Return (x, y) of the center of cell containing provided text 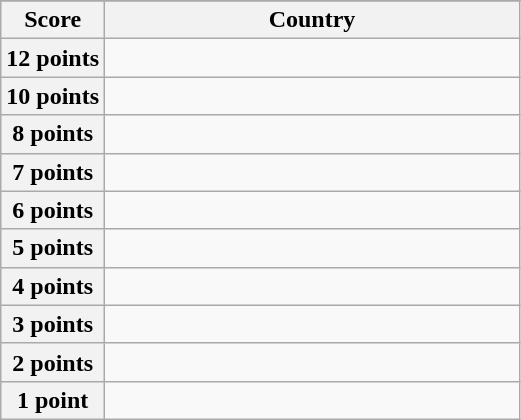
10 points (53, 96)
2 points (53, 362)
1 point (53, 400)
4 points (53, 286)
12 points (53, 58)
Country (312, 20)
6 points (53, 210)
8 points (53, 134)
3 points (53, 324)
7 points (53, 172)
Score (53, 20)
5 points (53, 248)
